Detect which cell encompasses the target text, then output its (x, y) center coordinate. 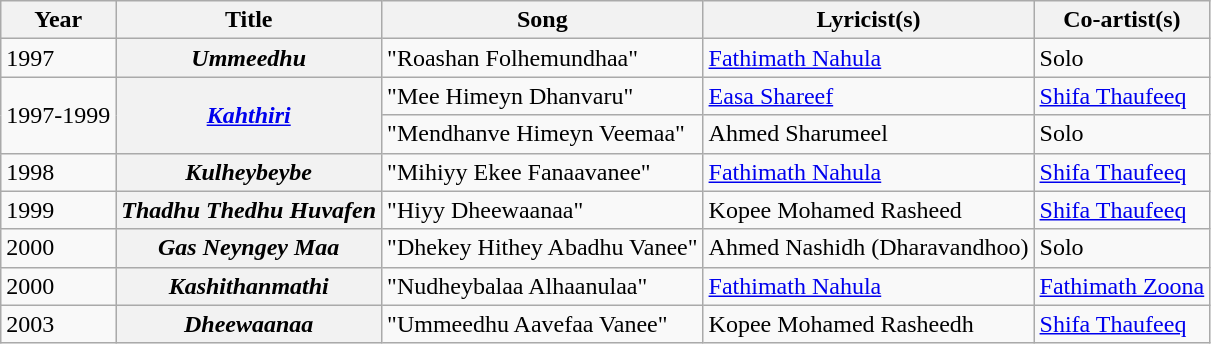
Kopee Mohamed Rasheedh (868, 324)
"Mendhanve Himeyn Veemaa" (542, 134)
Ummeedhu (249, 58)
2003 (58, 324)
Title (249, 20)
1997 (58, 58)
Kulheybeybe (249, 172)
"Hiyy Dheewaanaa" (542, 210)
"Roashan Folhemundhaa" (542, 58)
Song (542, 20)
Ahmed Nashidh (Dharavandhoo) (868, 248)
Co-artist(s) (1122, 20)
"Ummeedhu Aavefaa Vanee" (542, 324)
"Nudheybalaa Alhaanulaa" (542, 286)
"Mee Himeyn Dhanvaru" (542, 96)
Dheewaanaa (249, 324)
Kopee Mohamed Rasheed (868, 210)
Kahthiri (249, 115)
Easa Shareef (868, 96)
Kashithanmathi (249, 286)
"Dhekey Hithey Abadhu Vanee" (542, 248)
Year (58, 20)
"Mihiyy Ekee Fanaavanee" (542, 172)
Thadhu Thedhu Huvafen (249, 210)
Gas Neyngey Maa (249, 248)
Lyricist(s) (868, 20)
1997-1999 (58, 115)
1999 (58, 210)
1998 (58, 172)
Ahmed Sharumeel (868, 134)
Fathimath Zoona (1122, 286)
